Capture the cell that displays the provided text and extract its [x, y] central coordinate. 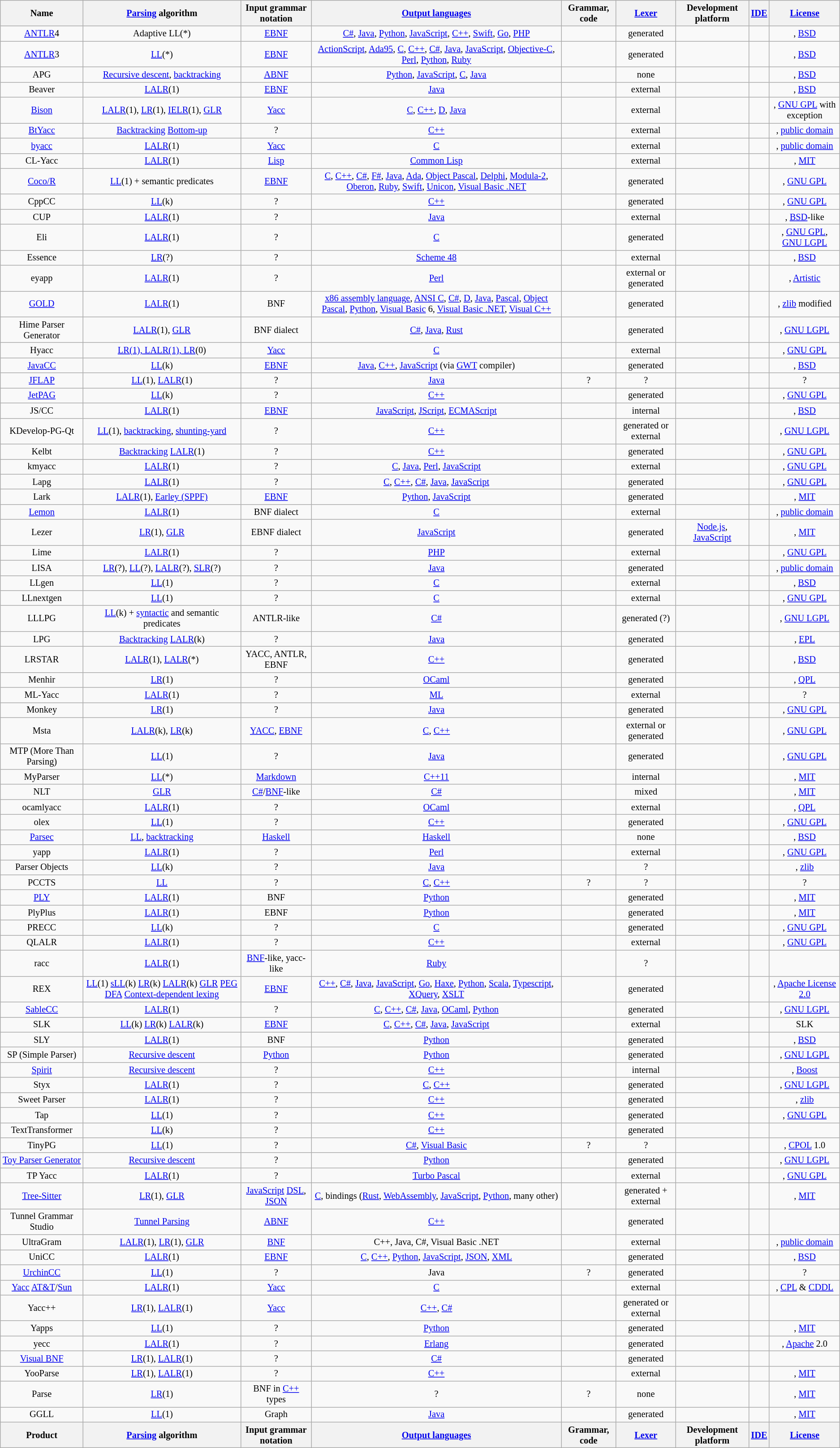
Lapg [42, 482]
LRSTAR [42, 659]
, GNU GPL, GNU LGPL [805, 237]
PHP [436, 553]
Ruby [436, 963]
ANTLR3 [42, 54]
, CPL & CDDL [805, 1288]
ocamlyacc [42, 807]
Tunnel Grammar Studio [42, 1222]
SableCC [42, 1009]
ANTLR-like [276, 618]
LL [162, 882]
, zlib modified [805, 304]
GGLL [42, 1414]
C#, Java, Python, JavaScript, C++, Swift, Go, PHP [436, 34]
Beaver [42, 90]
mixed [646, 792]
, EPL [805, 639]
MyParser [42, 777]
LL(1), backtracking, shunting-yard [162, 431]
Lisp [276, 161]
LL(k) LR(k) LALR(k) [162, 1024]
Toy Parser Generator [42, 1160]
Lezer [42, 532]
Adaptive LL(*) [162, 34]
Sweet Parser [42, 1100]
Markdown [276, 777]
SP (Simple Parser) [42, 1055]
LLLPG [42, 618]
eyapp [42, 278]
Hyacc [42, 350]
Turbo Pascal [436, 1176]
Visual BNF [42, 1358]
generated (?) [646, 618]
TinyPG [42, 1145]
C++, C# [436, 1308]
Lime [42, 553]
, Artistic [805, 278]
PCCTS [42, 882]
Hime Parser Generator [42, 330]
TP Yacc [42, 1176]
Tree-Sitter [42, 1196]
LALR(1), LR(1), GLR [162, 1242]
CppCC [42, 202]
BtYacc [42, 130]
Essence [42, 258]
LALR(1), LR(1), IELR(1), GLR [162, 110]
C, C++, C#, Java, OCaml, Python [436, 1009]
Lark [42, 497]
JavaScript DSL, JSON [276, 1196]
Yacc++ [42, 1308]
UniCC [42, 1257]
SLY [42, 1040]
LL(1) + semantic predicates [162, 181]
Graph [276, 1414]
generated + external [646, 1196]
Python, JavaScript [436, 497]
NLT [42, 792]
KDevelop-PG-Qt [42, 431]
olex [42, 822]
LPG [42, 639]
Monkey [42, 710]
UrchinCC [42, 1272]
C#/BNF-like [276, 792]
Spirit [42, 1070]
racc [42, 963]
MTP (More Than Parsing) [42, 756]
C, C++, D, Java [436, 110]
Scheme 48 [436, 258]
GLR [162, 792]
byacc [42, 146]
Bison [42, 110]
ANTLR4 [42, 34]
C++11 [436, 777]
Erlang [436, 1344]
Java, C++, JavaScript (via GWT compiler) [436, 365]
Styx [42, 1085]
LLgen [42, 583]
, BSD-like [805, 217]
LALR(1), GLR [162, 330]
UltraGram [42, 1242]
LR(1), LALR(1), LR(0) [162, 350]
JavaCC [42, 365]
Msta [42, 730]
JFLAP [42, 380]
LL(1), LALR(1) [162, 380]
PLY [42, 898]
TextTransformer [42, 1130]
Tap [42, 1115]
x86 assembly language, ANSI C, C#, D, Java, Pascal, Object Pascal, Python, Visual Basic 6, Visual Basic .NET, Visual C++ [436, 304]
REX [42, 989]
YACC, EBNF [276, 730]
C++, C#, Java, JavaScript, Go, Haxe, Python, Scala, Typescript, XQuery, XSLT [436, 989]
Kelbt [42, 451]
, Boost [805, 1070]
yecc [42, 1344]
yapp [42, 852]
Backtracking LALR(1) [162, 451]
LALR(1), Earley (SPPF) [162, 497]
Parser Objects [42, 867]
Recursive descent, backtracking [162, 74]
ML [436, 695]
Python, JavaScript, C, Java [436, 74]
EBNF dialect [276, 532]
LISA [42, 568]
, Apache License 2.0 [805, 989]
LL, backtracking [162, 837]
LALR(k), LR(k) [162, 730]
Product [42, 1435]
JetPAG [42, 395]
LL(1) sLL(k) LR(k) LALR(k) GLR PEG DFA Context-dependent lexing [162, 989]
LALR(1), LALR(*) [162, 659]
kmyacc [42, 467]
Common Lisp [436, 161]
CUP [42, 217]
C, Java, Perl, JavaScript [436, 467]
, GNU GPL with exception [805, 110]
BNF in C++ types [276, 1394]
C, C++, C#, F#, Java, Ada, Object Pascal, Delphi, Modula-2, Oberon, Ruby, Swift, Unicon, Visual Basic .NET [436, 181]
LL(k) + syntactic and semantic predicates [162, 618]
YooParse [42, 1374]
C#, Java, Rust [436, 330]
LLnextgen [42, 598]
Lemon [42, 512]
JavaScript [436, 532]
Eli [42, 237]
Backtracking Bottom-up [162, 130]
YACC, ANTLR, EBNF [276, 659]
C#, Visual Basic [436, 1145]
LR(?) [162, 258]
Tunnel Parsing [162, 1222]
PlyPlus [42, 912]
CL-Yacc [42, 161]
Yacc AT&T/Sun [42, 1288]
Name [42, 13]
QLALR [42, 942]
Backtracking LALR(k) [162, 639]
C++, Java, C#, Visual Basic .NET [436, 1242]
Coco/R [42, 181]
Menhir [42, 680]
C, C++, Python, JavaScript, JSON, XML [436, 1257]
APG [42, 74]
GOLD [42, 304]
, Apache 2.0 [805, 1344]
Parse [42, 1394]
JavaScript, JScript, ECMAScript [436, 411]
PRECC [42, 928]
JS/CC [42, 411]
LR(?), LL(?), LALR(?), SLR(?) [162, 568]
BNF-like, yacc-like [276, 963]
Node.js, JavaScript [712, 532]
, CPOL 1.0 [805, 1145]
ML-Yacc [42, 695]
Yapps [42, 1328]
Parsec [42, 837]
ActionScript, Ada95, C, C++, C#, Java, JavaScript, Objective-C, Perl, Python, Ruby [436, 54]
C, bindings (Rust, WebAssembly, JavaScript, Python, many other) [436, 1196]
